Find where the given text appears and provide that cell's center as [X, Y] coordinate. 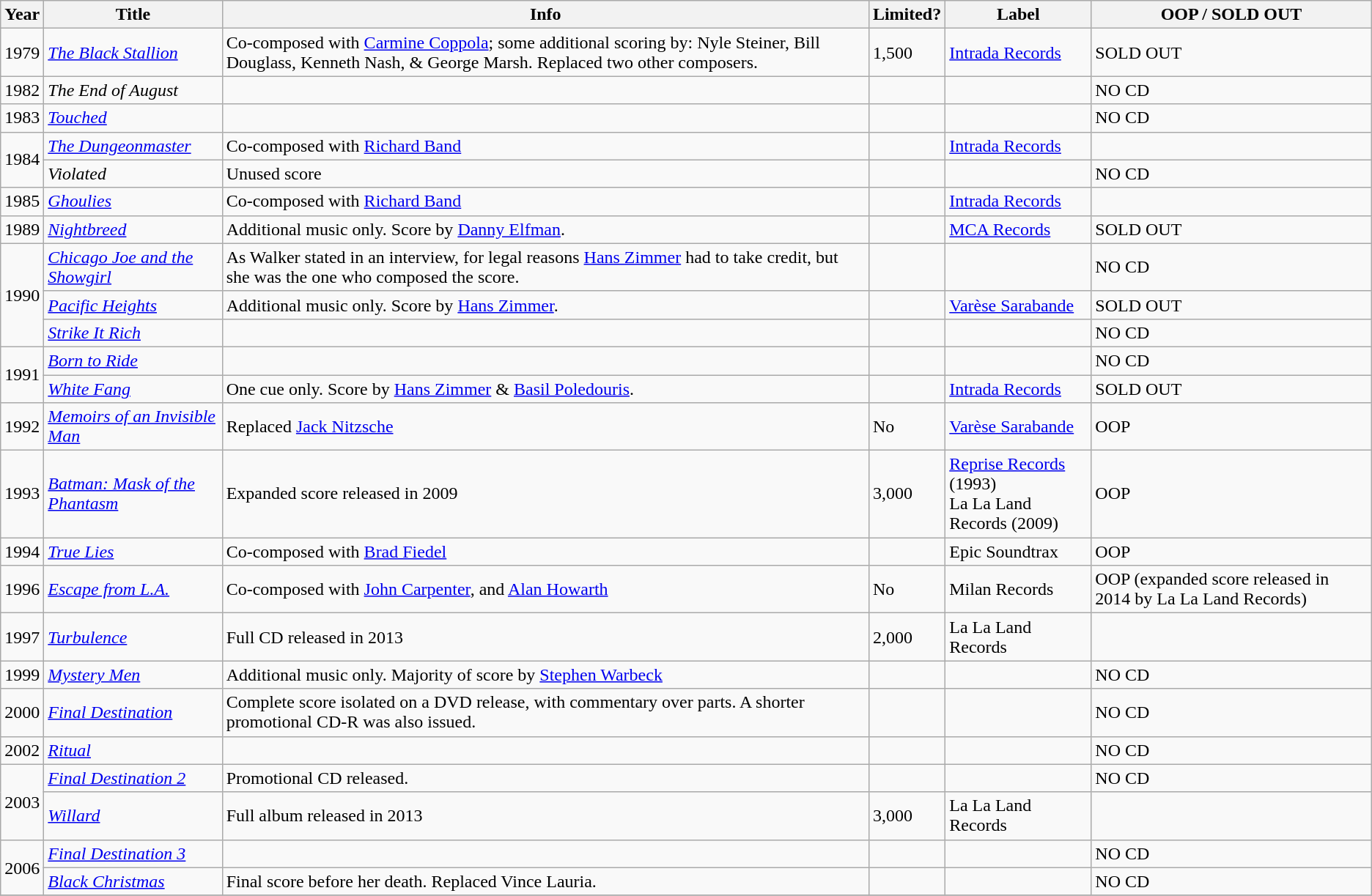
Black Christmas [133, 881]
Title [133, 15]
1991 [22, 374]
Touched [133, 118]
1985 [22, 201]
Co-composed with John Carpenter, and Alan Howarth [545, 589]
Nightbreed [133, 229]
Final Destination 2 [133, 778]
Label [1019, 15]
Year [22, 15]
1983 [22, 118]
MCA Records [1019, 229]
1989 [22, 229]
Escape from L.A. [133, 589]
OOP / SOLD OUT [1231, 15]
Mystery Men [133, 675]
2003 [22, 801]
Full CD released in 2013 [545, 637]
Replaced Jack Nitzsche [545, 426]
Additional music only. Score by Hans Zimmer. [545, 305]
The Dungeonmaster [133, 146]
The Black Stallion [133, 53]
Final Destination 3 [133, 854]
Ghoulies [133, 201]
Co-composed with Brad Fiedel [545, 552]
1997 [22, 637]
1984 [22, 160]
Ritual [133, 750]
Additional music only. Score by Danny Elfman. [545, 229]
Memoirs of an Invisible Man [133, 426]
Pacific Heights [133, 305]
Full album released in 2013 [545, 816]
Limited? [907, 15]
Reprise Records (1993) La La Land Records (2009) [1019, 494]
White Fang [133, 389]
Milan Records [1019, 589]
One cue only. Score by Hans Zimmer & Basil Poledouris. [545, 389]
OOP (expanded score released in 2014 by La La Land Records) [1231, 589]
1996 [22, 589]
2000 [22, 712]
Batman: Mask of the Phantasm [133, 494]
1999 [22, 675]
Final score before her death. Replaced Vince Lauria. [545, 881]
Turbulence [133, 637]
Willard [133, 816]
1979 [22, 53]
As Walker stated in an interview, for legal reasons Hans Zimmer had to take credit, but she was the one who composed the score. [545, 267]
1993 [22, 494]
Info [545, 15]
Chicago Joe and the Showgirl [133, 267]
Complete score isolated on a DVD release, with commentary over parts. A shorter promotional CD-R was also issued. [545, 712]
Expanded score released in 2009 [545, 494]
1982 [22, 90]
2006 [22, 867]
Unused score [545, 174]
Final Destination [133, 712]
Promotional CD released. [545, 778]
The End of August [133, 90]
Strike It Rich [133, 333]
True Lies [133, 552]
1990 [22, 295]
Born to Ride [133, 360]
Epic Soundtrax [1019, 552]
2002 [22, 750]
1992 [22, 426]
1994 [22, 552]
2,000 [907, 637]
Violated [133, 174]
1,500 [907, 53]
Additional music only. Majority of score by Stephen Warbeck [545, 675]
